Find where the given text appears and provide that cell's center as (X, Y) coordinate. 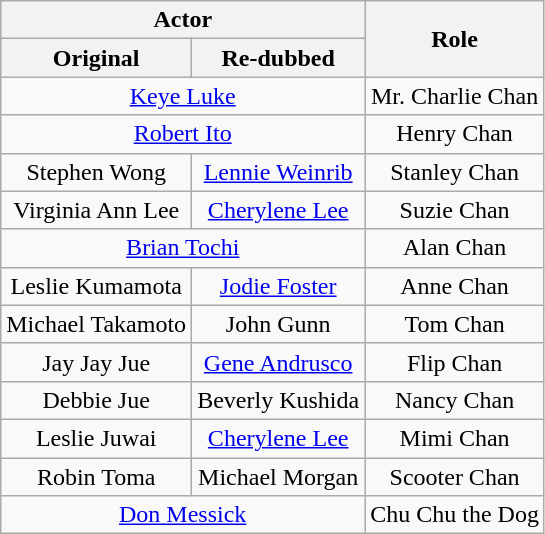
Re-dubbed (278, 58)
Original (96, 58)
Debbie Jue (96, 400)
Leslie Kumamota (96, 286)
Mimi Chan (455, 438)
Michael Morgan (278, 477)
Nancy Chan (455, 400)
Stephen Wong (96, 172)
Michael Takamoto (96, 324)
Scooter Chan (455, 477)
Tom Chan (455, 324)
Mr. Charlie Chan (455, 96)
Henry Chan (455, 134)
Beverly Kushida (278, 400)
Don Messick (183, 515)
Keye Luke (183, 96)
Lennie Weinrib (278, 172)
Actor (183, 20)
Virginia Ann Lee (96, 210)
Anne Chan (455, 286)
Robin Toma (96, 477)
Jodie Foster (278, 286)
Stanley Chan (455, 172)
Jay Jay Jue (96, 362)
Robert Ito (183, 134)
Flip Chan (455, 362)
Suzie Chan (455, 210)
Alan Chan (455, 248)
John Gunn (278, 324)
Gene Andrusco (278, 362)
Brian Tochi (183, 248)
Chu Chu the Dog (455, 515)
Leslie Juwai (96, 438)
Role (455, 39)
